Determine the [X, Y] coordinate at the center of the cell enclosing the given text.  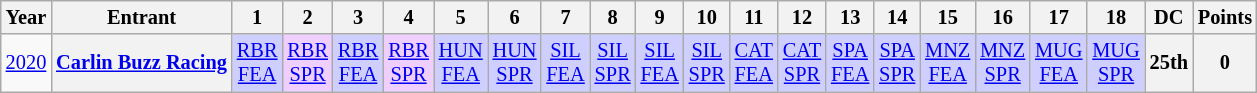
16 [1002, 17]
12 [802, 17]
Entrant [142, 17]
SPASPR [897, 63]
MUGFEA [1058, 63]
DC [1169, 17]
HUNSPR [515, 63]
MNZSPR [1002, 63]
2020 [26, 63]
5 [461, 17]
8 [613, 17]
2 [307, 17]
Points [1225, 17]
CATSPR [802, 63]
11 [754, 17]
MUGSPR [1116, 63]
MNZFEA [948, 63]
HUNFEA [461, 63]
15 [948, 17]
CATFEA [754, 63]
1 [257, 17]
SPAFEA [850, 63]
7 [565, 17]
10 [707, 17]
6 [515, 17]
3 [358, 17]
Year [26, 17]
13 [850, 17]
18 [1116, 17]
0 [1225, 63]
Carlin Buzz Racing [142, 63]
17 [1058, 17]
14 [897, 17]
25th [1169, 63]
9 [660, 17]
4 [408, 17]
